Identify which cell holds the provided text, then report its (x, y) central coordinate. 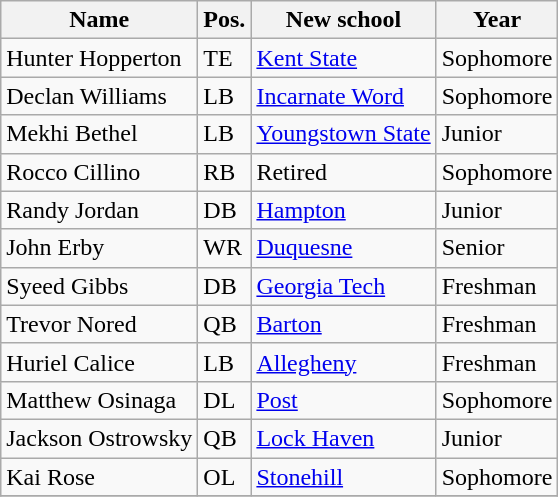
Matthew Osinaga (100, 400)
Post (344, 400)
Lock Haven (344, 438)
RB (224, 172)
TE (224, 58)
Rocco Cillino (100, 172)
Huriel Calice (100, 362)
Youngstown State (344, 134)
Name (100, 20)
Mekhi Bethel (100, 134)
Allegheny (344, 362)
Barton (344, 324)
Jackson Ostrowsky (100, 438)
Georgia Tech (344, 286)
Stonehill (344, 477)
New school (344, 20)
OL (224, 477)
Kent State (344, 58)
Declan Williams (100, 96)
Incarnate Word (344, 96)
Year (497, 20)
Kai Rose (100, 477)
Hampton (344, 210)
Duquesne (344, 248)
DL (224, 400)
Retired (344, 172)
Syeed Gibbs (100, 286)
Trevor Nored (100, 324)
Pos. (224, 20)
Randy Jordan (100, 210)
WR (224, 248)
Senior (497, 248)
John Erby (100, 248)
Hunter Hopperton (100, 58)
